Return [x, y] of the center of cell containing provided text 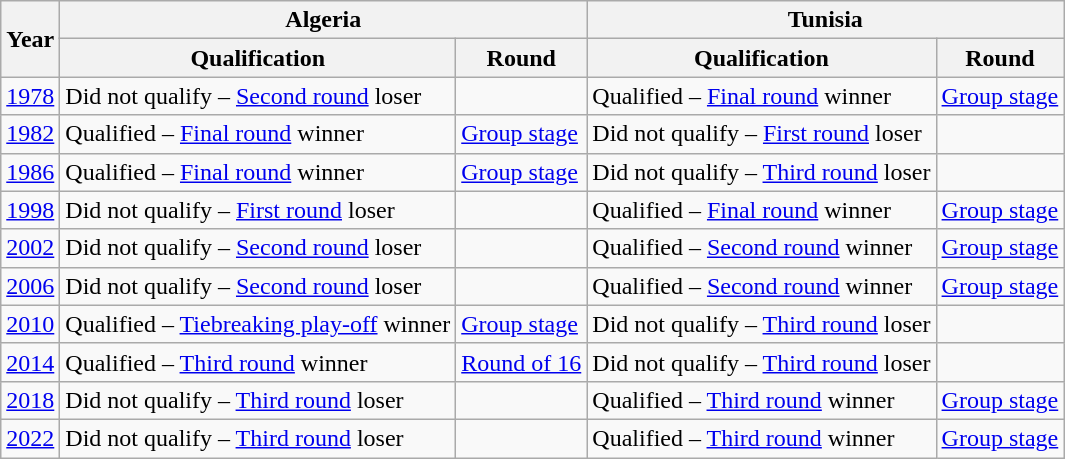
Qualified – Tiebreaking play-off winner [258, 324]
2010 [30, 324]
1986 [30, 172]
2014 [30, 362]
1982 [30, 134]
2022 [30, 438]
2018 [30, 400]
2002 [30, 248]
2006 [30, 286]
1978 [30, 96]
Year [30, 39]
Algeria [324, 20]
Round of 16 [522, 362]
Tunisia [826, 20]
1998 [30, 210]
